Return the (x, y) coordinate for the center point of the cell that contains the specified text.  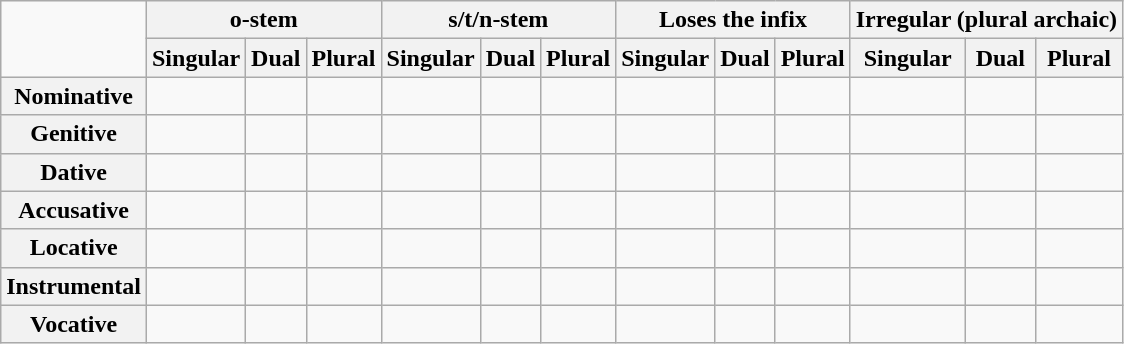
Nominative (74, 96)
Instrumental (74, 286)
Irregular (plural archaic) (986, 20)
s/t/n-stem (498, 20)
Vocative (74, 324)
Locative (74, 248)
Accusative (74, 210)
o-stem (264, 20)
Dative (74, 172)
Loses the infix (734, 20)
Genitive (74, 134)
